Detect which cell encompasses the target text, then output its (x, y) center coordinate. 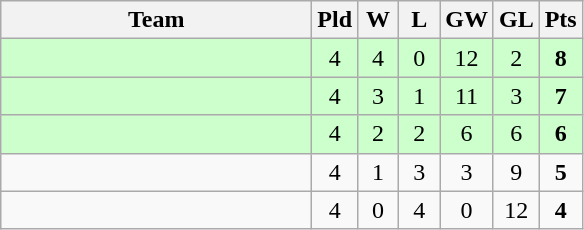
7 (560, 96)
Pts (560, 20)
GW (467, 20)
11 (467, 96)
9 (516, 172)
L (420, 20)
W (378, 20)
GL (516, 20)
Pld (335, 20)
5 (560, 172)
Team (156, 20)
8 (560, 58)
